Determine the [X, Y] coordinate at the center of the cell enclosing the given text.  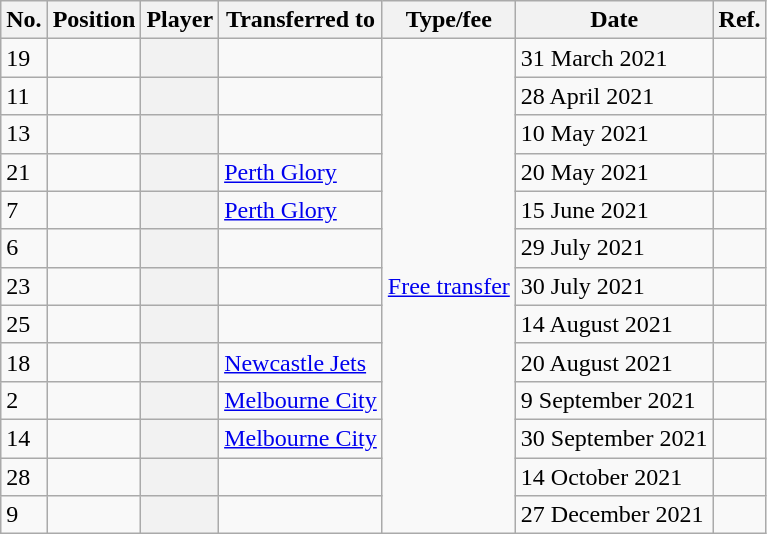
30 July 2021 [614, 286]
Newcastle Jets [301, 362]
9 [24, 515]
18 [24, 362]
Transferred to [301, 20]
Type/fee [448, 20]
31 March 2021 [614, 58]
27 December 2021 [614, 515]
7 [24, 210]
28 [24, 477]
14 October 2021 [614, 477]
14 [24, 438]
23 [24, 286]
2 [24, 400]
11 [24, 96]
15 June 2021 [614, 210]
Player [180, 20]
9 September 2021 [614, 400]
Date [614, 20]
20 August 2021 [614, 362]
13 [24, 134]
Position [94, 20]
No. [24, 20]
Free transfer [448, 286]
19 [24, 58]
10 May 2021 [614, 134]
14 August 2021 [614, 324]
28 April 2021 [614, 96]
Ref. [740, 20]
20 May 2021 [614, 172]
6 [24, 248]
29 July 2021 [614, 248]
25 [24, 324]
21 [24, 172]
30 September 2021 [614, 438]
